Return the (x, y) coordinate for the center point of the cell that contains the specified text.  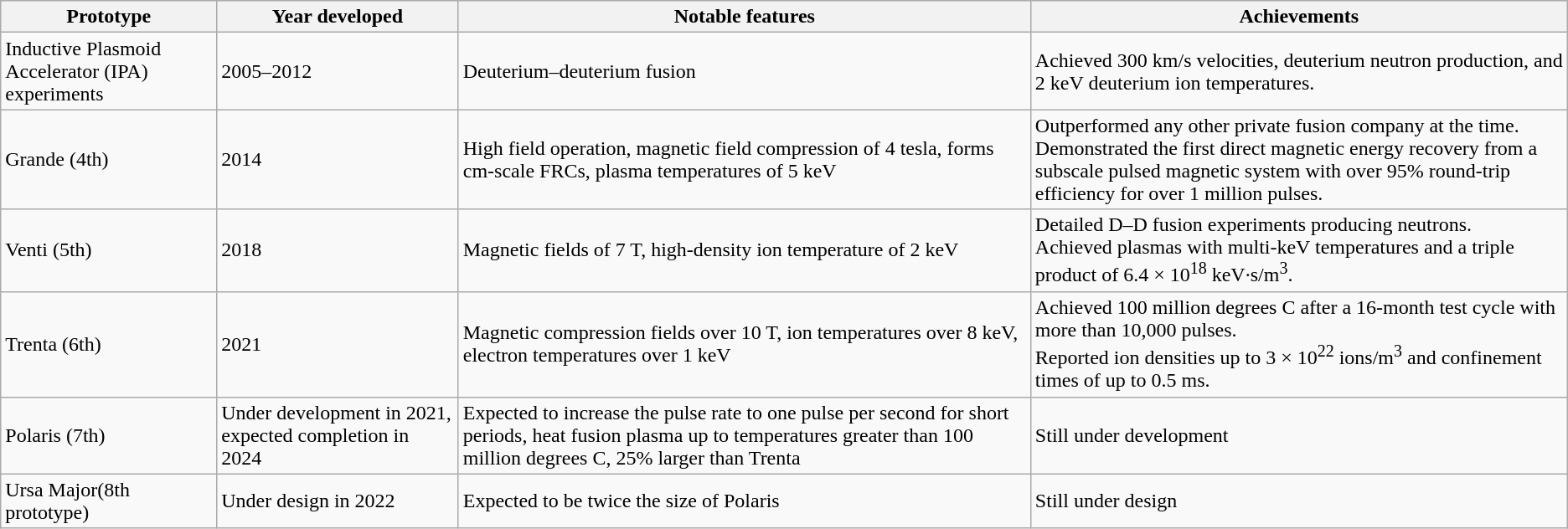
Magnetic compression fields over 10 T, ion temperatures over 8 keV, electron temperatures over 1 keV (744, 344)
Under design in 2022 (338, 501)
Venti (5th) (109, 251)
Achievements (1298, 17)
Still under design (1298, 501)
Achieved 300 km/s velocities, deuterium neutron production, and 2 keV deuterium ion temperatures. (1298, 71)
2021 (338, 344)
2014 (338, 159)
Expected to be twice the size of Polaris (744, 501)
Year developed (338, 17)
Prototype (109, 17)
Grande (4th) (109, 159)
Detailed D–D fusion experiments producing neutrons.Achieved plasmas with multi-keV temperatures and a triple product of 6.4 × 1018 keV·s/m3. (1298, 251)
Polaris (7th) (109, 435)
Still under development (1298, 435)
Deuterium–deuterium fusion (744, 71)
Ursa Major(8th prototype) (109, 501)
Trenta (6th) (109, 344)
Inductive Plasmoid Accelerator (IPA) experiments (109, 71)
Notable features (744, 17)
Magnetic fields of 7 T, high-density ion temperature of 2 keV (744, 251)
2018 (338, 251)
2005–2012 (338, 71)
High field operation, magnetic field compression of 4 tesla, forms cm-scale FRCs, plasma temperatures of 5 keV (744, 159)
Under development in 2021, expected completion in 2024 (338, 435)
